Capture the cell that displays the provided text and extract its (X, Y) central coordinate. 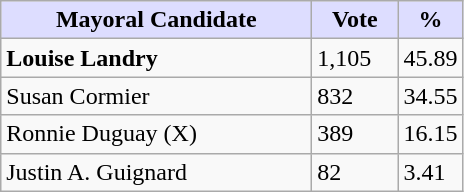
16.15 (430, 134)
389 (355, 134)
Ronnie Duguay (X) (156, 134)
Justin A. Guignard (156, 172)
Susan Cormier (156, 96)
1,105 (355, 58)
832 (355, 96)
82 (355, 172)
45.89 (430, 58)
Louise Landry (156, 58)
Vote (355, 20)
Mayoral Candidate (156, 20)
3.41 (430, 172)
% (430, 20)
34.55 (430, 96)
